Detect which cell encompasses the target text, then output its [X, Y] center coordinate. 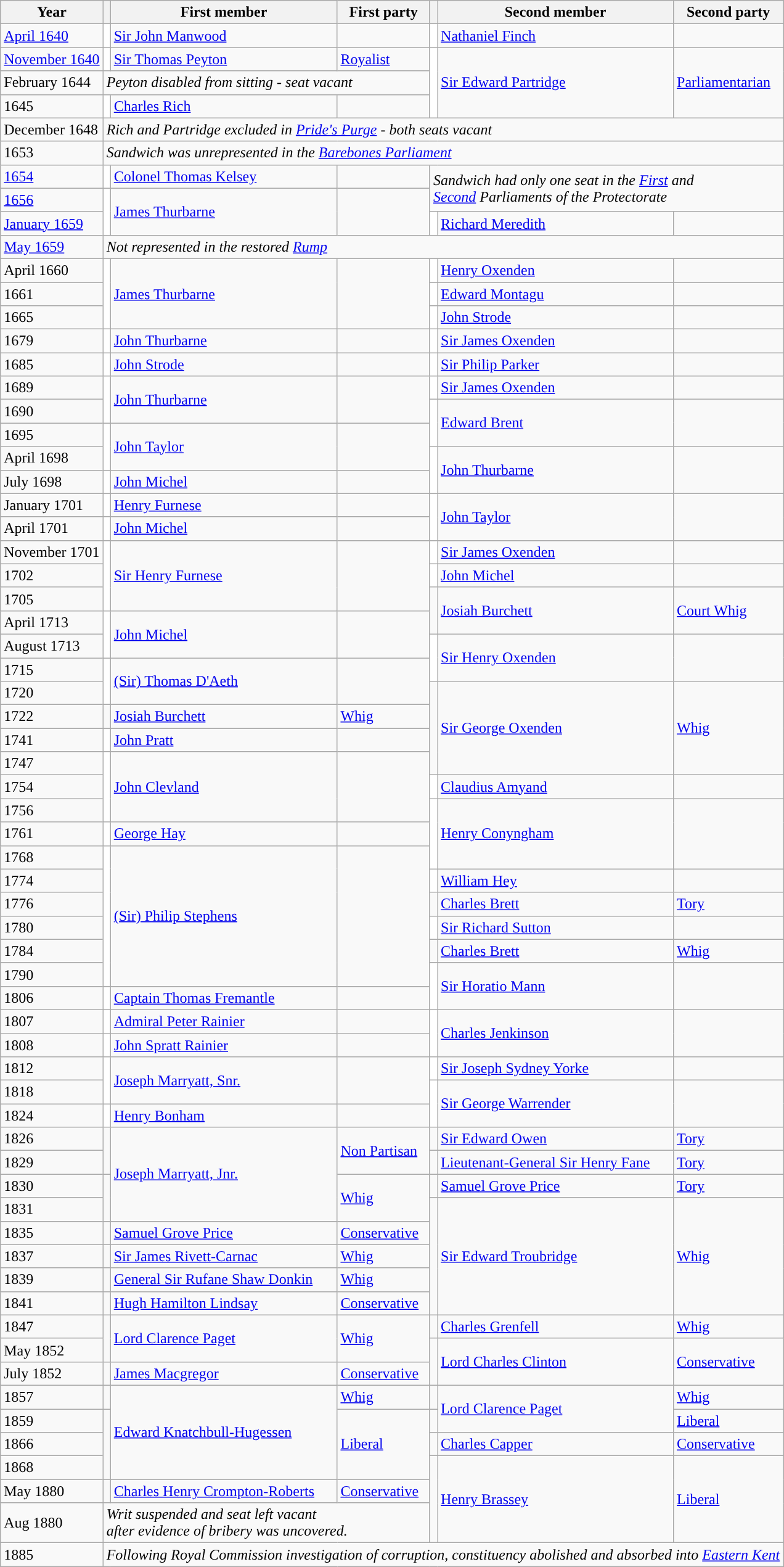
Charles Henry Crompton-Roberts [224, 1491]
April 1713 [52, 622]
1868 [52, 1468]
1776 [52, 904]
Edward Knatchbull-Hugessen [224, 1432]
Sir Henry Furnese [224, 575]
1756 [52, 810]
1665 [52, 318]
Sir Edward Troubridge [556, 1256]
1824 [52, 1116]
1689 [52, 388]
1806 [52, 998]
Henry Bonham [224, 1116]
Colonel Thomas Kelsey [224, 176]
April 1701 [52, 529]
Sir Richard Sutton [556, 927]
Admiral Peter Rainier [224, 1021]
Sir Horatio Mann [556, 986]
Claudius Amyand [556, 787]
November 1701 [52, 552]
John Spratt Rainier [224, 1045]
Parliamentarian [729, 83]
1761 [52, 834]
1656 [52, 200]
February 1644 [52, 83]
1835 [52, 1233]
Court Whig [729, 611]
January 1659 [52, 223]
Henry Conyngham [556, 834]
Sir John Manwood [224, 36]
1829 [52, 1162]
First member [224, 12]
1859 [52, 1420]
Charles Capper [556, 1444]
1784 [52, 951]
Sir Henry Oxenden [556, 657]
Sir Thomas Peyton [224, 59]
1826 [52, 1139]
Charles Jenkinson [556, 1033]
1653 [52, 153]
1808 [52, 1045]
1720 [52, 693]
General Sir Rufane Shaw Donkin [224, 1280]
Henry Furnese [224, 505]
1866 [52, 1444]
May 1659 [52, 247]
(Sir) Philip Stephens [224, 916]
Second member [556, 12]
George Hay [224, 834]
William Hey [556, 881]
Royalist [383, 59]
1847 [52, 1326]
Not represented in the restored Rump [443, 247]
1830 [52, 1186]
Charles Rich [224, 106]
1741 [52, 740]
1839 [52, 1280]
1857 [52, 1397]
May 1852 [52, 1350]
(Sir) Thomas D'Aeth [224, 681]
Sir George Oxenden [556, 728]
Nathaniel Finch [556, 36]
Sir Philip Parker [556, 364]
1841 [52, 1303]
Edward Brent [556, 423]
1807 [52, 1021]
Aug 1880 [52, 1523]
Sandwich had only one seat in the First and Second Parliaments of the Protectorate [606, 188]
1818 [52, 1092]
July 1852 [52, 1373]
1654 [52, 176]
1722 [52, 717]
1702 [52, 575]
August 1713 [52, 646]
Sir George Warrender [556, 1104]
John Pratt [224, 740]
First party [383, 12]
Richard Meredith [556, 223]
1685 [52, 364]
Henry Brassey [556, 1500]
1645 [52, 106]
Sandwich was unrepresented in the Barebones Parliament [443, 153]
Joseph Marryatt, Jnr. [224, 1174]
November 1640 [52, 59]
James Macgregor [224, 1373]
Second party [729, 12]
Charles Grenfell [556, 1326]
1885 [52, 1555]
Lieutenant-General Sir Henry Fane [556, 1162]
April 1640 [52, 36]
1831 [52, 1209]
April 1660 [52, 270]
1768 [52, 857]
1747 [52, 763]
Sir James Rivett-Carnac [224, 1256]
July 1698 [52, 482]
Hugh Hamilton Lindsay [224, 1303]
1754 [52, 787]
Sir Edward Partridge [556, 83]
Peyton disabled from sitting - seat vacant [266, 83]
Following Royal Commission investigation of corruption, constituency abolished and absorbed into Eastern Kent [443, 1555]
1690 [52, 411]
December 1648 [52, 130]
Joseph Marryatt, Snr. [224, 1080]
1679 [52, 341]
1790 [52, 974]
1812 [52, 1069]
Writ suspended and seat left vacantafter evidence of bribery was uncovered. [266, 1523]
John Clevland [224, 787]
Lord Charles Clinton [556, 1362]
May 1880 [52, 1491]
January 1701 [52, 505]
1837 [52, 1256]
Edward Montagu [556, 294]
1705 [52, 599]
Sir Edward Owen [556, 1139]
1780 [52, 927]
1695 [52, 435]
1661 [52, 294]
1715 [52, 669]
Rich and Partridge excluded in Pride's Purge - both seats vacant [443, 130]
Captain Thomas Fremantle [224, 998]
Henry Oxenden [556, 270]
Sir Joseph Sydney Yorke [556, 1069]
Year [52, 12]
April 1698 [52, 458]
Non Partisan [383, 1151]
1774 [52, 881]
